Determine the [X, Y] coordinate at the center of the cell enclosing the given text.  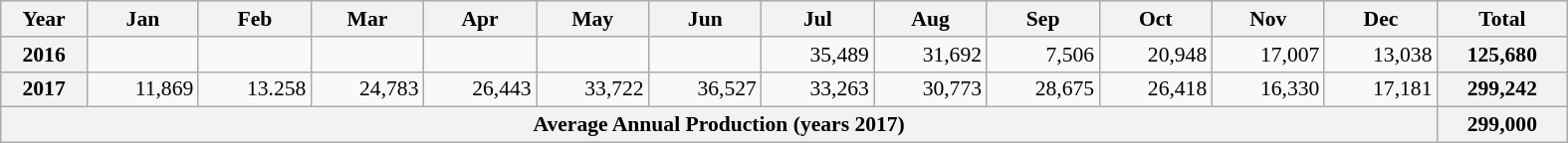
299,242 [1501, 89]
Feb [255, 19]
33,722 [593, 89]
Dec [1380, 19]
Sep [1043, 19]
Total [1501, 19]
Apr [480, 19]
13,038 [1380, 55]
11,869 [142, 89]
33,263 [818, 89]
125,680 [1501, 55]
28,675 [1043, 89]
31,692 [930, 55]
26,418 [1155, 89]
May [593, 19]
Year [44, 19]
16,330 [1268, 89]
Aug [930, 19]
35,489 [818, 55]
Oct [1155, 19]
13.258 [255, 89]
17,007 [1268, 55]
17,181 [1380, 89]
Jun [705, 19]
2017 [44, 89]
Nov [1268, 19]
24,783 [366, 89]
Average Annual Production (years 2017) [719, 125]
Mar [366, 19]
30,773 [930, 89]
Jul [818, 19]
7,506 [1043, 55]
26,443 [480, 89]
20,948 [1155, 55]
36,527 [705, 89]
Jan [142, 19]
299,000 [1501, 125]
2016 [44, 55]
